Determine the (X, Y) coordinate at the center of the cell enclosing the given text.  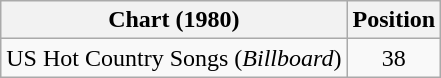
Chart (1980) (174, 20)
Position (394, 20)
US Hot Country Songs (Billboard) (174, 58)
38 (394, 58)
